From the cell containing the given text, extract its center point as (x, y) coordinate. 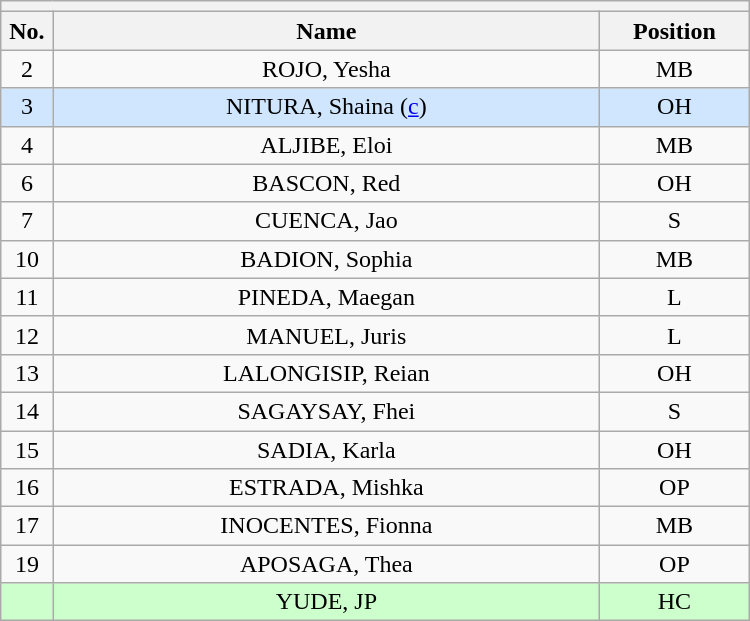
NITURA, Shaina (c) (326, 107)
17 (27, 526)
6 (27, 183)
19 (27, 564)
10 (27, 259)
ROJO, Yesha (326, 69)
16 (27, 488)
ESTRADA, Mishka (326, 488)
BASCON, Red (326, 183)
2 (27, 69)
No. (27, 31)
LALONGISIP, Reian (326, 373)
11 (27, 297)
CUENCA, Jao (326, 221)
12 (27, 335)
APOSAGA, Thea (326, 564)
YUDE, JP (326, 602)
PINEDA, Maegan (326, 297)
15 (27, 449)
MANUEL, Juris (326, 335)
13 (27, 373)
3 (27, 107)
SAGAYSAY, Fhei (326, 411)
14 (27, 411)
4 (27, 145)
INOCENTES, Fionna (326, 526)
Name (326, 31)
7 (27, 221)
Position (675, 31)
HC (675, 602)
BADION, Sophia (326, 259)
SADIA, Karla (326, 449)
ALJIBE, Eloi (326, 145)
